Output the [X, Y] coordinate of the center of the cell containing the given text.  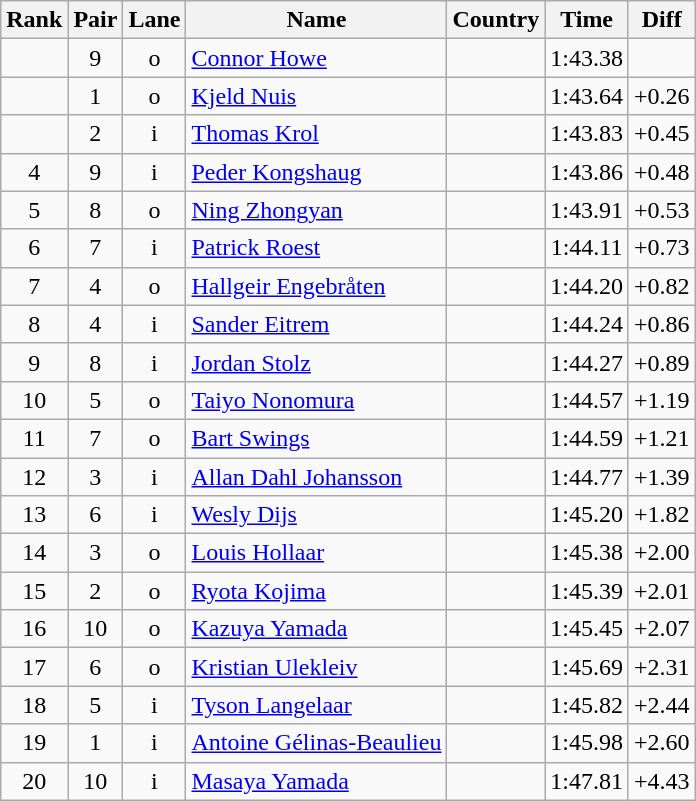
+0.26 [662, 96]
16 [34, 629]
18 [34, 705]
1:45.38 [587, 553]
15 [34, 591]
+0.89 [662, 362]
Time [587, 20]
1:45.82 [587, 705]
1:44.27 [587, 362]
+2.44 [662, 705]
1:44.57 [587, 400]
1:43.86 [587, 172]
1:44.11 [587, 248]
13 [34, 515]
1:43.38 [587, 58]
Kjeld Nuis [316, 96]
17 [34, 667]
Taiyo Nonomura [316, 400]
1:45.98 [587, 743]
+0.82 [662, 286]
1:45.45 [587, 629]
Hallgeir Engebråten [316, 286]
+1.19 [662, 400]
Pair [96, 20]
+4.43 [662, 781]
1:43.91 [587, 210]
+0.45 [662, 134]
+0.73 [662, 248]
+2.00 [662, 553]
1:44.59 [587, 438]
1:44.24 [587, 324]
+0.48 [662, 172]
1:47.81 [587, 781]
Name [316, 20]
+2.60 [662, 743]
1:43.64 [587, 96]
Peder Kongshaug [316, 172]
1:45.69 [587, 667]
Diff [662, 20]
Kristian Ulekleiv [316, 667]
Tyson Langelaar [316, 705]
Rank [34, 20]
Connor Howe [316, 58]
Patrick Roest [316, 248]
19 [34, 743]
Sander Eitrem [316, 324]
Louis Hollaar [316, 553]
20 [34, 781]
Country [496, 20]
+0.53 [662, 210]
Jordan Stolz [316, 362]
11 [34, 438]
Lane [154, 20]
14 [34, 553]
Masaya Yamada [316, 781]
1:44.20 [587, 286]
+1.82 [662, 515]
+0.86 [662, 324]
+1.21 [662, 438]
1:44.77 [587, 477]
+2.07 [662, 629]
Kazuya Yamada [316, 629]
Bart Swings [316, 438]
+2.01 [662, 591]
Wesly Dijs [316, 515]
1:43.83 [587, 134]
Allan Dahl Johansson [316, 477]
1:45.20 [587, 515]
+1.39 [662, 477]
Ryota Kojima [316, 591]
1:45.39 [587, 591]
+2.31 [662, 667]
12 [34, 477]
Thomas Krol [316, 134]
Antoine Gélinas-Beaulieu [316, 743]
Ning Zhongyan [316, 210]
